Scan for the cell matching the given text and deliver its (x, y) coordinate at center. 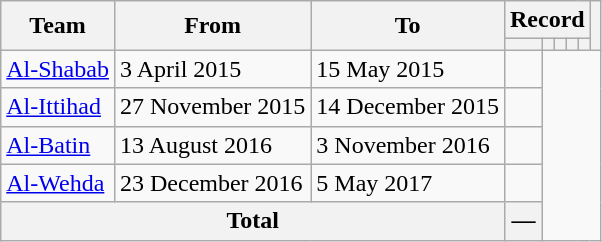
14 December 2015 (408, 107)
From (212, 26)
Team (58, 26)
— (523, 221)
15 May 2015 (408, 69)
5 May 2017 (408, 183)
Al-Shabab (58, 69)
Al-Ittihad (58, 107)
3 April 2015 (212, 69)
27 November 2015 (212, 107)
To (408, 26)
13 August 2016 (212, 145)
Al-Wehda (58, 183)
3 November 2016 (408, 145)
23 December 2016 (212, 183)
Total (253, 221)
Record (547, 20)
Al-Batin (58, 145)
